Capture the cell that displays the provided text and extract its [x, y] central coordinate. 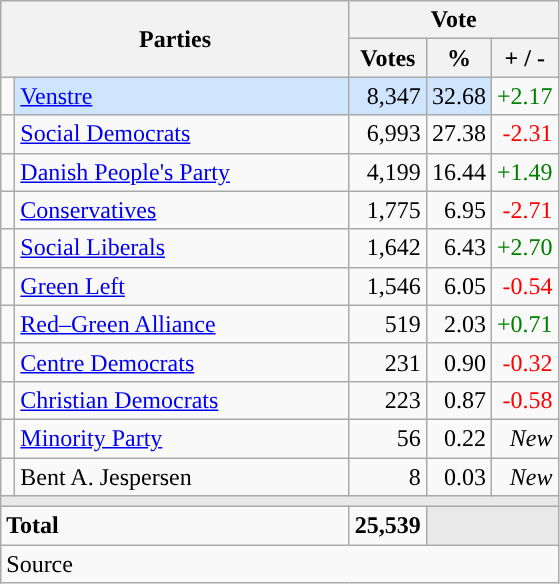
-0.58 [524, 400]
-0.32 [524, 362]
-0.54 [524, 286]
Vote [454, 20]
Christian Democrats [182, 400]
Source [280, 564]
+2.17 [524, 96]
1,642 [388, 248]
+0.71 [524, 324]
Minority Party [182, 438]
-2.71 [524, 210]
Red–Green Alliance [182, 324]
8,347 [388, 96]
-2.31 [524, 134]
6.95 [458, 210]
6.05 [458, 286]
% [458, 58]
0.90 [458, 362]
Social Democrats [182, 134]
Parties [176, 39]
16.44 [458, 172]
0.22 [458, 438]
Centre Democrats [182, 362]
0.03 [458, 477]
+ / - [524, 58]
2.03 [458, 324]
Green Left [182, 286]
223 [388, 400]
+2.70 [524, 248]
4,199 [388, 172]
Votes [388, 58]
6.43 [458, 248]
231 [388, 362]
56 [388, 438]
1,775 [388, 210]
Total [176, 526]
Venstre [182, 96]
6,993 [388, 134]
1,546 [388, 286]
25,539 [388, 526]
+1.49 [524, 172]
519 [388, 324]
Danish People's Party [182, 172]
Bent A. Jespersen [182, 477]
8 [388, 477]
32.68 [458, 96]
Social Liberals [182, 248]
0.87 [458, 400]
Conservatives [182, 210]
27.38 [458, 134]
